Find where the given text appears and provide that cell's center as [x, y] coordinate. 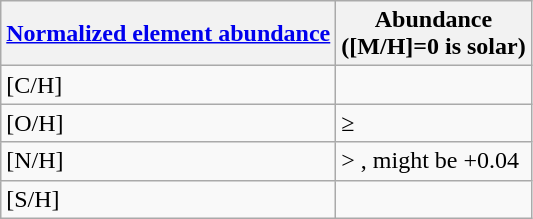
[O/H] [168, 123]
[C/H] [168, 85]
[N/H] [168, 161]
Abundance([M/H]=0 is solar) [434, 34]
≥ [434, 123]
[S/H] [168, 199]
Normalized element abundance [168, 34]
> , might be +0.04 [434, 161]
